Scan for the cell matching the given text and deliver its (X, Y) coordinate at center. 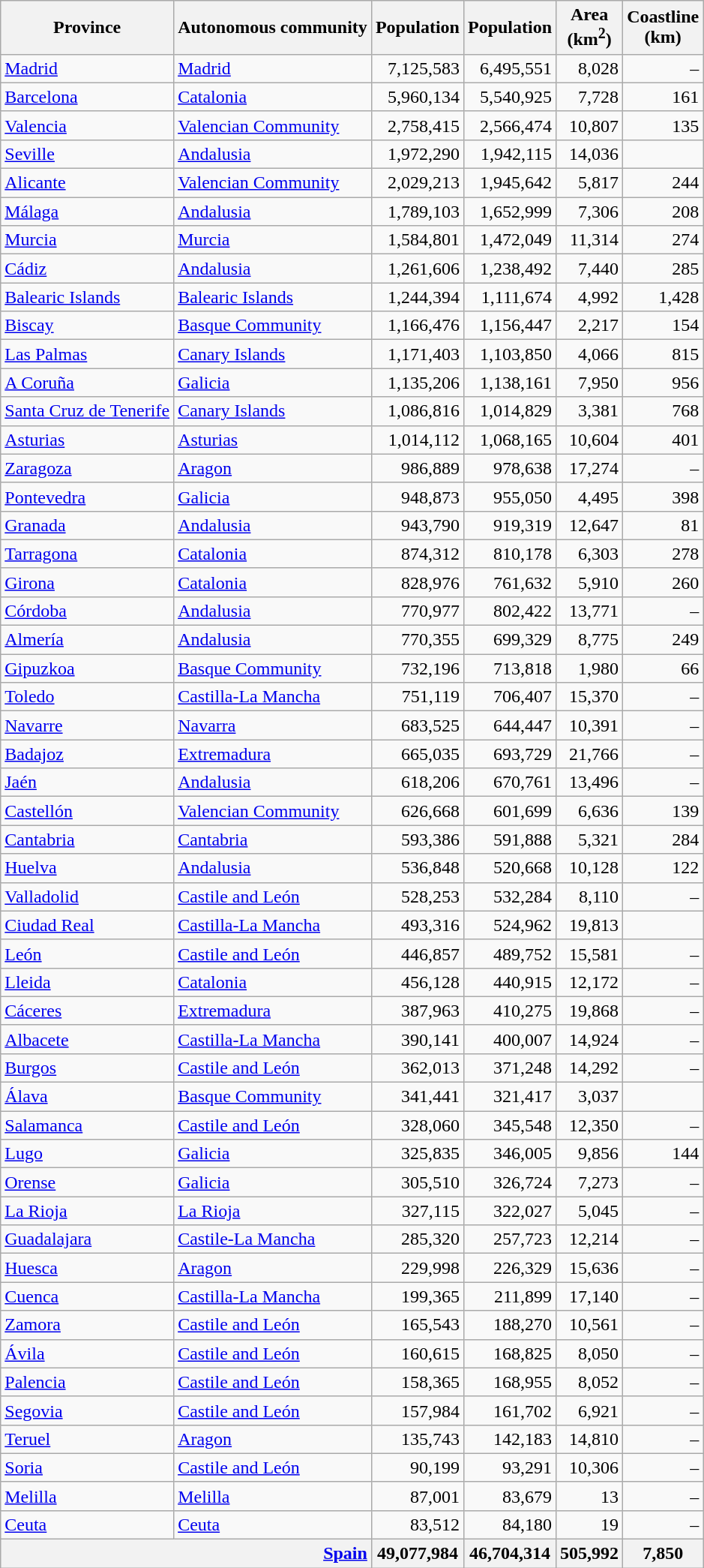
Guadalajara (87, 1239)
165,543 (417, 1325)
Orense (87, 1182)
713,818 (510, 668)
161 (663, 97)
670,761 (510, 782)
341,441 (417, 1097)
5,910 (589, 582)
Segovia (87, 1410)
Gipuzkoa (87, 668)
12,172 (589, 982)
14,036 (589, 154)
327,115 (417, 1211)
1,135,206 (417, 383)
321,417 (510, 1097)
Girona (87, 582)
1,428 (663, 297)
6,495,551 (510, 68)
1,166,476 (417, 326)
260 (663, 582)
986,889 (417, 468)
284 (663, 840)
Ciudad Real (87, 925)
278 (663, 554)
601,699 (510, 811)
257,723 (510, 1239)
13,496 (589, 782)
489,752 (510, 954)
4,495 (589, 497)
1,138,161 (510, 383)
536,848 (417, 868)
Tarragona (87, 554)
1,261,606 (417, 269)
8,052 (589, 1382)
1,171,403 (417, 354)
274 (663, 240)
Badajoz (87, 754)
398 (663, 497)
83,679 (510, 1496)
81 (663, 525)
2,758,415 (417, 125)
326,724 (510, 1182)
3,037 (589, 1097)
948,873 (417, 497)
Navarra (273, 725)
154 (663, 326)
770,355 (417, 640)
Palencia (87, 1382)
Navarre (87, 725)
158,365 (417, 1382)
12,214 (589, 1239)
978,638 (510, 468)
1,068,165 (510, 440)
665,035 (417, 754)
208 (663, 212)
1,584,801 (417, 240)
19 (589, 1524)
761,632 (510, 582)
693,729 (510, 754)
699,329 (510, 640)
440,915 (510, 982)
8,110 (589, 897)
21,766 (589, 754)
15,581 (589, 954)
Albacete (87, 1039)
10,604 (589, 440)
Pontevedra (87, 497)
1,789,103 (417, 212)
161,702 (510, 1410)
305,510 (417, 1182)
199,365 (417, 1296)
5,817 (589, 183)
226,329 (510, 1268)
17,274 (589, 468)
Salamanca (87, 1125)
Cuenca (87, 1296)
Lleida (87, 982)
7,306 (589, 212)
802,422 (510, 611)
7,273 (589, 1182)
Biscay (87, 326)
5,960,134 (417, 97)
12,350 (589, 1125)
Lugo (87, 1154)
Granada (87, 525)
943,790 (417, 525)
135,743 (417, 1439)
Autonomous community (273, 28)
2,566,474 (510, 125)
955,050 (510, 497)
244 (663, 183)
Province (87, 28)
770,977 (417, 611)
520,668 (510, 868)
322,027 (510, 1211)
6,921 (589, 1410)
1,972,290 (417, 154)
1,103,850 (510, 354)
144 (663, 1154)
345,548 (510, 1125)
84,180 (510, 1524)
157,984 (417, 1410)
Zaragoza (87, 468)
325,835 (417, 1154)
7,850 (663, 1554)
229,998 (417, 1268)
528,253 (417, 897)
Castile-La Mancha (273, 1239)
1,014,112 (417, 440)
Málaga (87, 212)
Toledo (87, 697)
956 (663, 383)
Cáceres (87, 1011)
Almería (87, 640)
14,810 (589, 1439)
371,248 (510, 1068)
401 (663, 440)
León (87, 954)
446,857 (417, 954)
135 (663, 125)
6,303 (589, 554)
6,636 (589, 811)
7,440 (589, 269)
285,320 (417, 1239)
10,807 (589, 125)
8,775 (589, 640)
19,868 (589, 1011)
706,407 (510, 697)
Córdoba (87, 611)
10,128 (589, 868)
2,217 (589, 326)
328,060 (417, 1125)
Seville (87, 154)
1,238,492 (510, 269)
7,728 (589, 97)
Huelva (87, 868)
532,284 (510, 897)
4,066 (589, 354)
7,950 (589, 383)
618,206 (417, 782)
160,615 (417, 1353)
14,924 (589, 1039)
Huesca (87, 1268)
19,813 (589, 925)
17,140 (589, 1296)
Santa Cruz de Tenerife (87, 411)
93,291 (510, 1467)
1,945,642 (510, 183)
83,512 (417, 1524)
Zamora (87, 1325)
505,992 (589, 1554)
919,319 (510, 525)
Spain (186, 1554)
1,086,816 (417, 411)
139 (663, 811)
683,525 (417, 725)
188,270 (510, 1325)
5,540,925 (510, 97)
8,028 (589, 68)
874,312 (417, 554)
400,007 (510, 1039)
11,314 (589, 240)
Alicante (87, 183)
815 (663, 354)
Soria (87, 1467)
Jaén (87, 782)
1,244,394 (417, 297)
Barcelona (87, 97)
Valencia (87, 125)
362,013 (417, 1068)
15,636 (589, 1268)
13,771 (589, 611)
211,899 (510, 1296)
2,029,213 (417, 183)
593,386 (417, 840)
768 (663, 411)
Castellón (87, 811)
1,980 (589, 668)
46,704,314 (510, 1554)
14,292 (589, 1068)
Area(km2) (589, 28)
3,381 (589, 411)
249 (663, 640)
1,942,115 (510, 154)
410,275 (510, 1011)
828,976 (417, 582)
4,992 (589, 297)
49,077,984 (417, 1554)
15,370 (589, 697)
591,888 (510, 840)
10,561 (589, 1325)
10,306 (589, 1467)
644,447 (510, 725)
1,156,447 (510, 326)
810,178 (510, 554)
5,045 (589, 1211)
1,111,674 (510, 297)
493,316 (417, 925)
Burgos (87, 1068)
Cádiz (87, 269)
1,014,829 (510, 411)
5,321 (589, 840)
Ávila (87, 1353)
346,005 (510, 1154)
9,856 (589, 1154)
90,199 (417, 1467)
12,647 (589, 525)
10,391 (589, 725)
285 (663, 269)
Coastline(km) (663, 28)
1,652,999 (510, 212)
A Coruña (87, 383)
456,128 (417, 982)
Álava (87, 1097)
Teruel (87, 1439)
8,050 (589, 1353)
626,668 (417, 811)
Valladolid (87, 897)
Las Palmas (87, 354)
13 (589, 1496)
387,963 (417, 1011)
142,183 (510, 1439)
87,001 (417, 1496)
168,955 (510, 1382)
732,196 (417, 668)
122 (663, 868)
524,962 (510, 925)
168,825 (510, 1353)
7,125,583 (417, 68)
751,119 (417, 697)
390,141 (417, 1039)
66 (663, 668)
1,472,049 (510, 240)
